Provide the (x, y) coordinate of the cell's center where the given text is located.  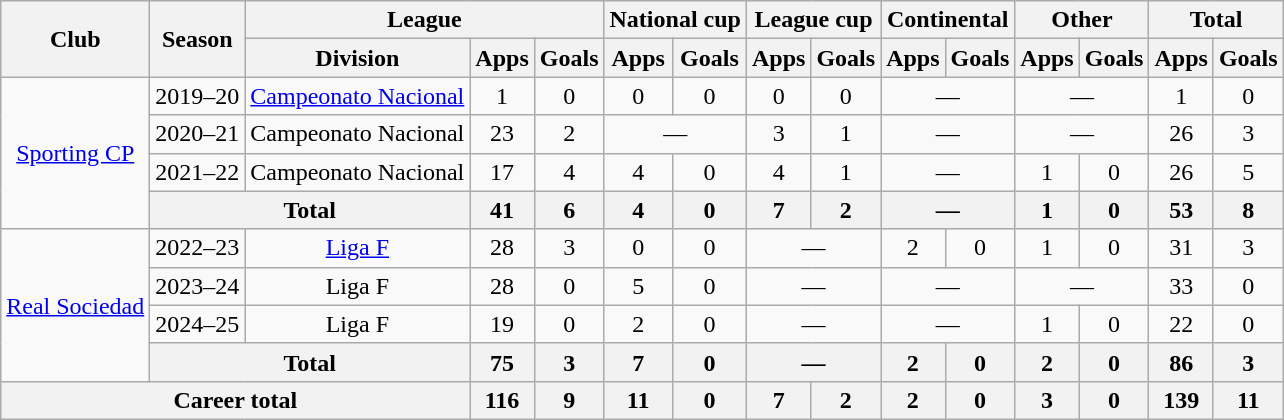
2021–22 (198, 172)
Sporting CP (76, 153)
116 (502, 400)
Career total (236, 400)
2023–24 (198, 286)
Club (76, 39)
86 (1181, 362)
22 (1181, 324)
Continental (948, 20)
33 (1181, 286)
75 (502, 362)
41 (502, 210)
League cup (813, 20)
139 (1181, 400)
2019–20 (198, 96)
9 (569, 400)
2022–23 (198, 248)
National cup (675, 20)
Season (198, 39)
League (424, 20)
Real Sociedad (76, 305)
8 (1248, 210)
53 (1181, 210)
2024–25 (198, 324)
31 (1181, 248)
Division (358, 58)
23 (502, 134)
17 (502, 172)
6 (569, 210)
Other (1082, 20)
19 (502, 324)
2020–21 (198, 134)
